Scan for the cell matching the given text and deliver its (X, Y) coordinate at center. 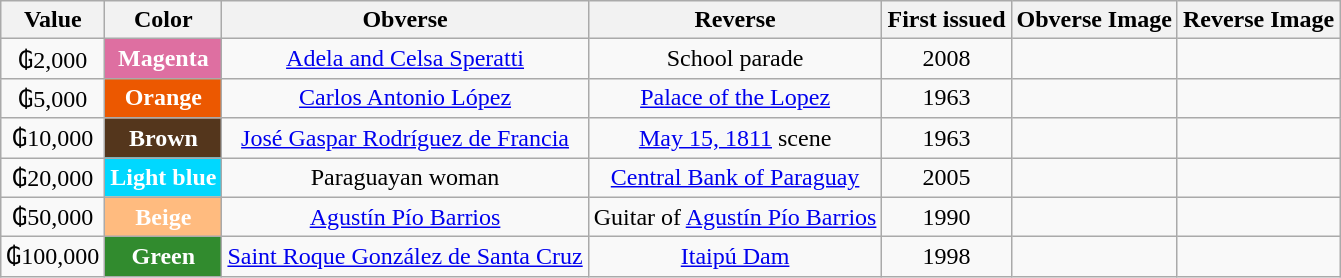
Itaipú Dam (735, 257)
Beige (164, 217)
1990 (946, 217)
1998 (946, 257)
Carlos Antonio López (405, 98)
Green (164, 257)
May 15, 1811 scene (735, 138)
₲100,000 (53, 257)
Orange (164, 98)
Adela and Celsa Speratti (405, 59)
Color (164, 20)
Magenta (164, 59)
Value (53, 20)
₲10,000 (53, 138)
Saint Roque González de Santa Cruz (405, 257)
Brown (164, 138)
₲5,000 (53, 98)
Light blue (164, 178)
First issued (946, 20)
Obverse Image (1094, 20)
Palace of the Lopez (735, 98)
2005 (946, 178)
Central Bank of Paraguay (735, 178)
Reverse (735, 20)
Obverse (405, 20)
Reverse Image (1258, 20)
₲50,000 (53, 217)
2008 (946, 59)
Agustín Pío Barrios (405, 217)
José Gaspar Rodríguez de Francia (405, 138)
Paraguayan woman (405, 178)
₲2,000 (53, 59)
School parade (735, 59)
₲20,000 (53, 178)
Guitar of Agustín Pío Barrios (735, 217)
